Scan for the cell matching the given text and deliver its [X, Y] coordinate at center. 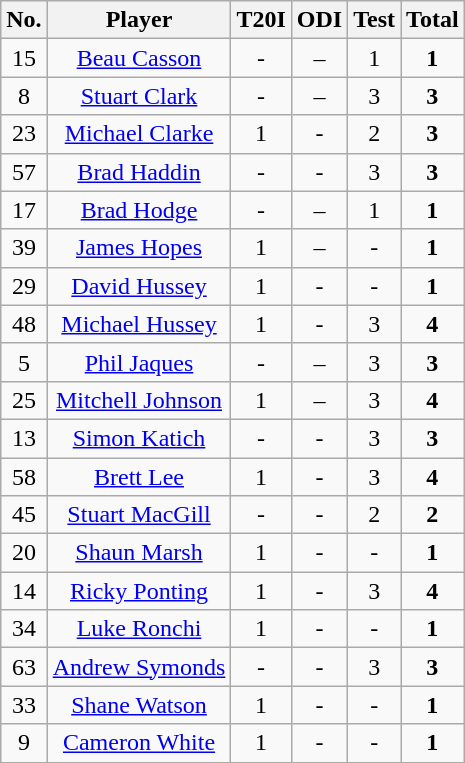
14 [24, 591]
17 [24, 210]
5 [24, 362]
Phil Jaques [139, 362]
13 [24, 438]
Total [433, 20]
33 [24, 705]
58 [24, 477]
8 [24, 96]
Michael Hussey [139, 324]
Shaun Marsh [139, 553]
Shane Watson [139, 705]
Cameron White [139, 743]
9 [24, 743]
Andrew Symonds [139, 667]
48 [24, 324]
Stuart Clark [139, 96]
57 [24, 172]
T20I [261, 20]
Player [139, 20]
63 [24, 667]
James Hopes [139, 248]
15 [24, 58]
Brad Hodge [139, 210]
34 [24, 629]
23 [24, 134]
Ricky Ponting [139, 591]
Stuart MacGill [139, 515]
David Hussey [139, 286]
25 [24, 400]
Michael Clarke [139, 134]
45 [24, 515]
No. [24, 20]
29 [24, 286]
Brett Lee [139, 477]
Test [374, 20]
Simon Katich [139, 438]
Luke Ronchi [139, 629]
Mitchell Johnson [139, 400]
Brad Haddin [139, 172]
20 [24, 553]
ODI [319, 20]
Beau Casson [139, 58]
39 [24, 248]
